Determine the (X, Y) coordinate at the center of the cell enclosing the given text.  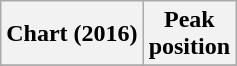
Peakposition (189, 34)
Chart (2016) (72, 34)
